Pinpoint the cell where the given text exists, returning its [X, Y] midpoint coordinate. 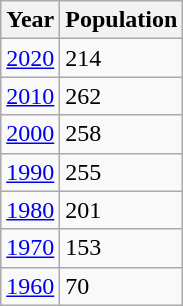
70 [122, 286]
1990 [30, 172]
153 [122, 248]
2000 [30, 134]
2020 [30, 58]
Population [122, 20]
201 [122, 210]
262 [122, 96]
1970 [30, 248]
1980 [30, 210]
1960 [30, 286]
258 [122, 134]
2010 [30, 96]
Year [30, 20]
214 [122, 58]
255 [122, 172]
